Return the [x, y] coordinate for the center point of the cell that contains the specified text.  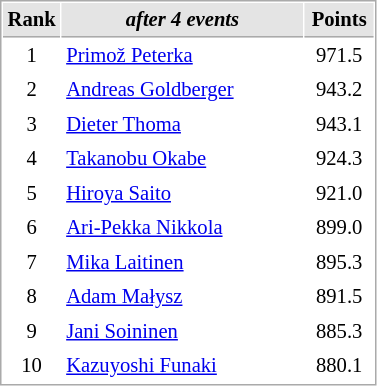
880.1 [340, 366]
Takanobu Okabe [183, 158]
924.3 [340, 158]
Jani Soininen [183, 332]
Dieter Thoma [183, 124]
895.3 [340, 262]
9 [32, 332]
Kazuyoshi Funaki [183, 366]
8 [32, 296]
971.5 [340, 56]
943.1 [340, 124]
2 [32, 90]
Hiroya Saito [183, 194]
1 [32, 56]
6 [32, 228]
Adam Małysz [183, 296]
899.0 [340, 228]
Mika Laitinen [183, 262]
Ari-Pekka Nikkola [183, 228]
10 [32, 366]
after 4 events [183, 20]
3 [32, 124]
Rank [32, 20]
Points [340, 20]
885.3 [340, 332]
Primož Peterka [183, 56]
921.0 [340, 194]
4 [32, 158]
Andreas Goldberger [183, 90]
5 [32, 194]
7 [32, 262]
943.2 [340, 90]
891.5 [340, 296]
